Provide the [x, y] coordinate of the cell's center where the given text is located.  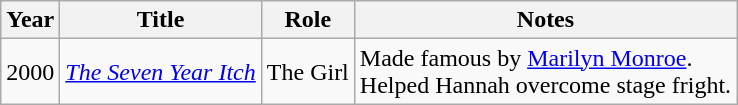
Made famous by Marilyn Monroe.Helped Hannah overcome stage fright. [545, 72]
Title [160, 20]
2000 [30, 72]
The Girl [308, 72]
Role [308, 20]
Notes [545, 20]
Year [30, 20]
The Seven Year Itch [160, 72]
